Pinpoint the cell where the given text exists, returning its [X, Y] midpoint coordinate. 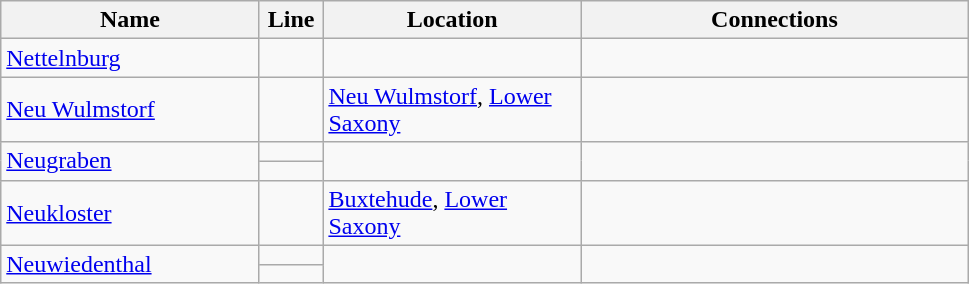
Neukloster [130, 212]
Connections [774, 20]
Buxtehude, Lower Saxony [452, 212]
Neuwiedenthal [130, 264]
Name [130, 20]
Neugraben [130, 161]
Line [291, 20]
Neu Wulmstorf [130, 110]
Neu Wulmstorf, Lower Saxony [452, 110]
Nettelnburg [130, 58]
Location [452, 20]
